Capture the cell that displays the provided text and extract its (x, y) central coordinate. 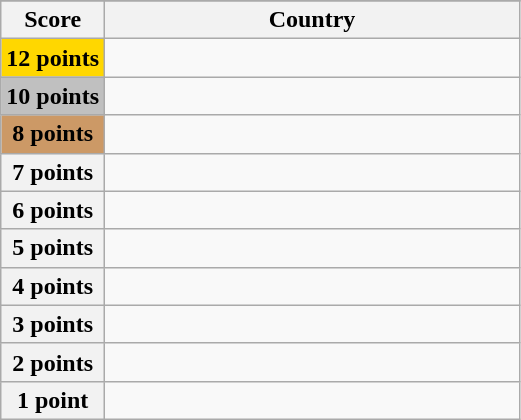
Score (53, 20)
2 points (53, 362)
10 points (53, 96)
4 points (53, 286)
12 points (53, 58)
3 points (53, 324)
1 point (53, 400)
7 points (53, 172)
6 points (53, 210)
Country (312, 20)
8 points (53, 134)
5 points (53, 248)
